Return [X, Y] of the center of cell containing provided text 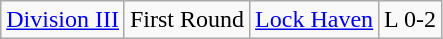
Division III [63, 20]
Lock Haven [314, 20]
First Round [186, 20]
L 0-2 [410, 20]
